Scan for the cell matching the given text and deliver its [x, y] coordinate at center. 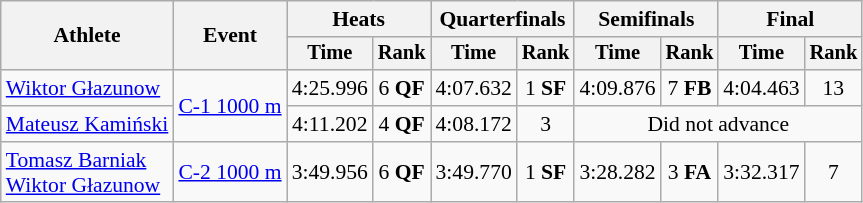
13 [834, 88]
Did not advance [718, 124]
Mateusz Kamiński [88, 124]
Semifinals [646, 19]
4 QF [402, 124]
3:49.770 [473, 172]
Tomasz BarniakWiktor Głazunow [88, 172]
Heats [359, 19]
3:32.317 [761, 172]
4:11.202 [330, 124]
4:04.463 [761, 88]
3:49.956 [330, 172]
C-2 1000 m [230, 172]
4:09.876 [617, 88]
Quarterfinals [502, 19]
Athlete [88, 36]
4:08.172 [473, 124]
4:25.996 [330, 88]
Wiktor Głazunow [88, 88]
4:07.632 [473, 88]
3 FA [690, 172]
3 [546, 124]
3:28.282 [617, 172]
7 FB [690, 88]
7 [834, 172]
Final [790, 19]
C-1 1000 m [230, 106]
Event [230, 36]
